From the cell containing the given text, extract its center point as [x, y] coordinate. 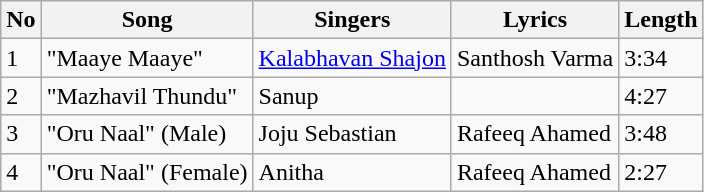
"Oru Naal" (Male) [147, 134]
Song [147, 20]
Joju Sebastian [352, 134]
4:27 [661, 96]
"Mazhavil Thundu" [147, 96]
1 [21, 58]
No [21, 20]
Singers [352, 20]
Length [661, 20]
"Maaye Maaye" [147, 58]
4 [21, 172]
"Oru Naal" (Female) [147, 172]
Sanup [352, 96]
Kalabhavan Shajon [352, 58]
Lyrics [534, 20]
Santhosh Varma [534, 58]
2:27 [661, 172]
Anitha [352, 172]
3 [21, 134]
3:34 [661, 58]
3:48 [661, 134]
2 [21, 96]
